Capture the cell that displays the provided text and extract its [X, Y] central coordinate. 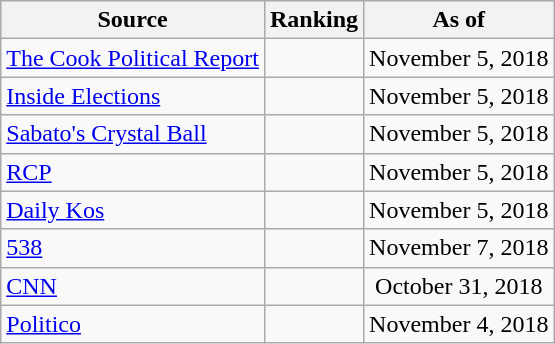
Inside Elections [133, 96]
538 [133, 248]
Politico [133, 324]
CNN [133, 286]
The Cook Political Report [133, 58]
Source [133, 20]
Sabato's Crystal Ball [133, 134]
RCP [133, 172]
As of [459, 20]
October 31, 2018 [459, 286]
November 4, 2018 [459, 324]
Ranking [314, 20]
November 7, 2018 [459, 248]
Daily Kos [133, 210]
